Output the (x, y) coordinate of the center of the cell containing the given text.  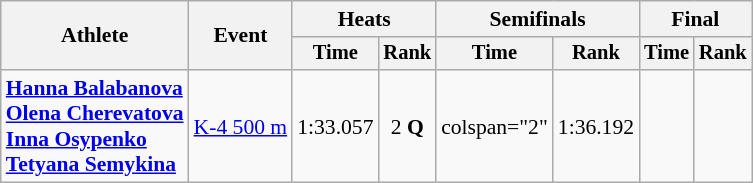
Athlete (95, 36)
2 Q (408, 126)
Heats (364, 19)
Event (241, 36)
1:33.057 (335, 126)
colspan="2" (494, 126)
Final (695, 19)
1:36.192 (596, 126)
Semifinals (538, 19)
K-4 500 m (241, 126)
Hanna BalabanovaOlena CherevatovaInna OsypenkoTetyana Semykina (95, 126)
